Scan for the cell matching the given text and deliver its (X, Y) coordinate at center. 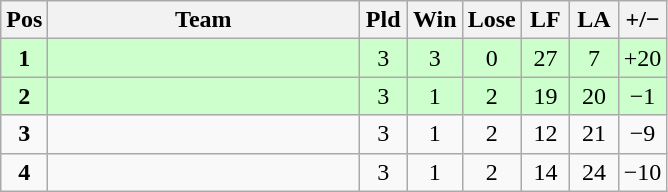
−10 (642, 172)
14 (546, 172)
12 (546, 134)
LF (546, 20)
0 (492, 58)
7 (594, 58)
19 (546, 96)
Team (204, 20)
20 (594, 96)
−1 (642, 96)
Pos (24, 20)
21 (594, 134)
Win (434, 20)
4 (24, 172)
+/− (642, 20)
Pld (384, 20)
−9 (642, 134)
24 (594, 172)
+20 (642, 58)
Lose (492, 20)
LA (594, 20)
27 (546, 58)
